Output the [x, y] coordinate of the center of the cell containing the given text.  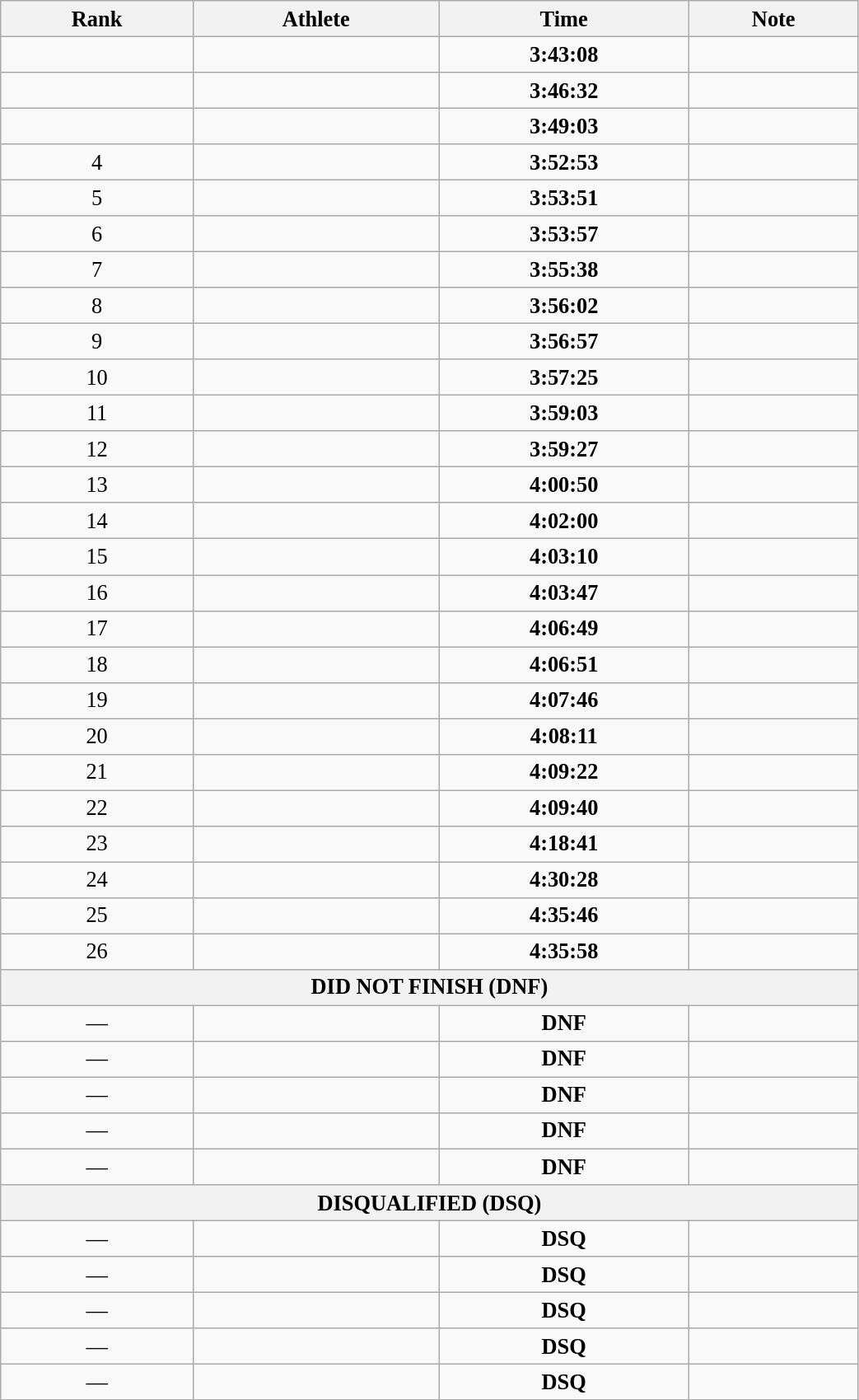
4:09:22 [563, 772]
4:07:46 [563, 700]
4:35:58 [563, 952]
6 [97, 234]
3:56:02 [563, 306]
Athlete [316, 18]
12 [97, 449]
4:03:10 [563, 557]
16 [97, 592]
21 [97, 772]
3:49:03 [563, 126]
3:46:32 [563, 90]
Rank [97, 18]
3:56:57 [563, 341]
4:06:51 [563, 664]
4:09:40 [563, 808]
5 [97, 198]
Note [773, 18]
4:30:28 [563, 879]
17 [97, 629]
4 [97, 162]
Time [563, 18]
7 [97, 269]
14 [97, 521]
4:18:41 [563, 844]
23 [97, 844]
4:02:00 [563, 521]
18 [97, 664]
11 [97, 413]
22 [97, 808]
4:08:11 [563, 736]
20 [97, 736]
8 [97, 306]
10 [97, 377]
3:55:38 [563, 269]
9 [97, 341]
3:53:57 [563, 234]
4:06:49 [563, 629]
DISQUALIFIED (DSQ) [430, 1202]
3:43:08 [563, 54]
4:03:47 [563, 592]
13 [97, 485]
19 [97, 700]
26 [97, 952]
3:57:25 [563, 377]
24 [97, 879]
3:59:03 [563, 413]
4:00:50 [563, 485]
3:52:53 [563, 162]
15 [97, 557]
DID NOT FINISH (DNF) [430, 987]
4:35:46 [563, 915]
25 [97, 915]
3:53:51 [563, 198]
3:59:27 [563, 449]
